For the text-containing cell, return its midpoint in [X, Y] coordinate format. 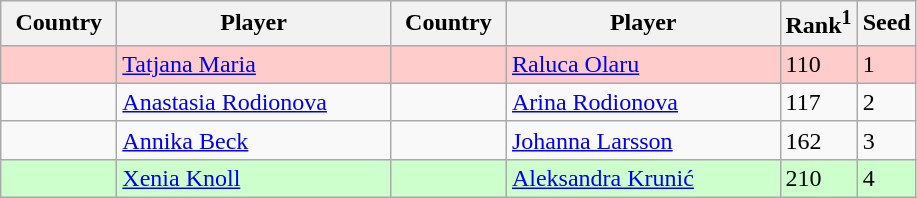
Raluca Olaru [643, 64]
Arina Rodionova [643, 102]
210 [818, 178]
162 [818, 140]
3 [886, 140]
Annika Beck [254, 140]
117 [818, 102]
Anastasia Rodionova [254, 102]
110 [818, 64]
Johanna Larsson [643, 140]
1 [886, 64]
Rank1 [818, 24]
Seed [886, 24]
4 [886, 178]
2 [886, 102]
Tatjana Maria [254, 64]
Aleksandra Krunić [643, 178]
Xenia Knoll [254, 178]
